Identify which cell holds the provided text, then report its [x, y] central coordinate. 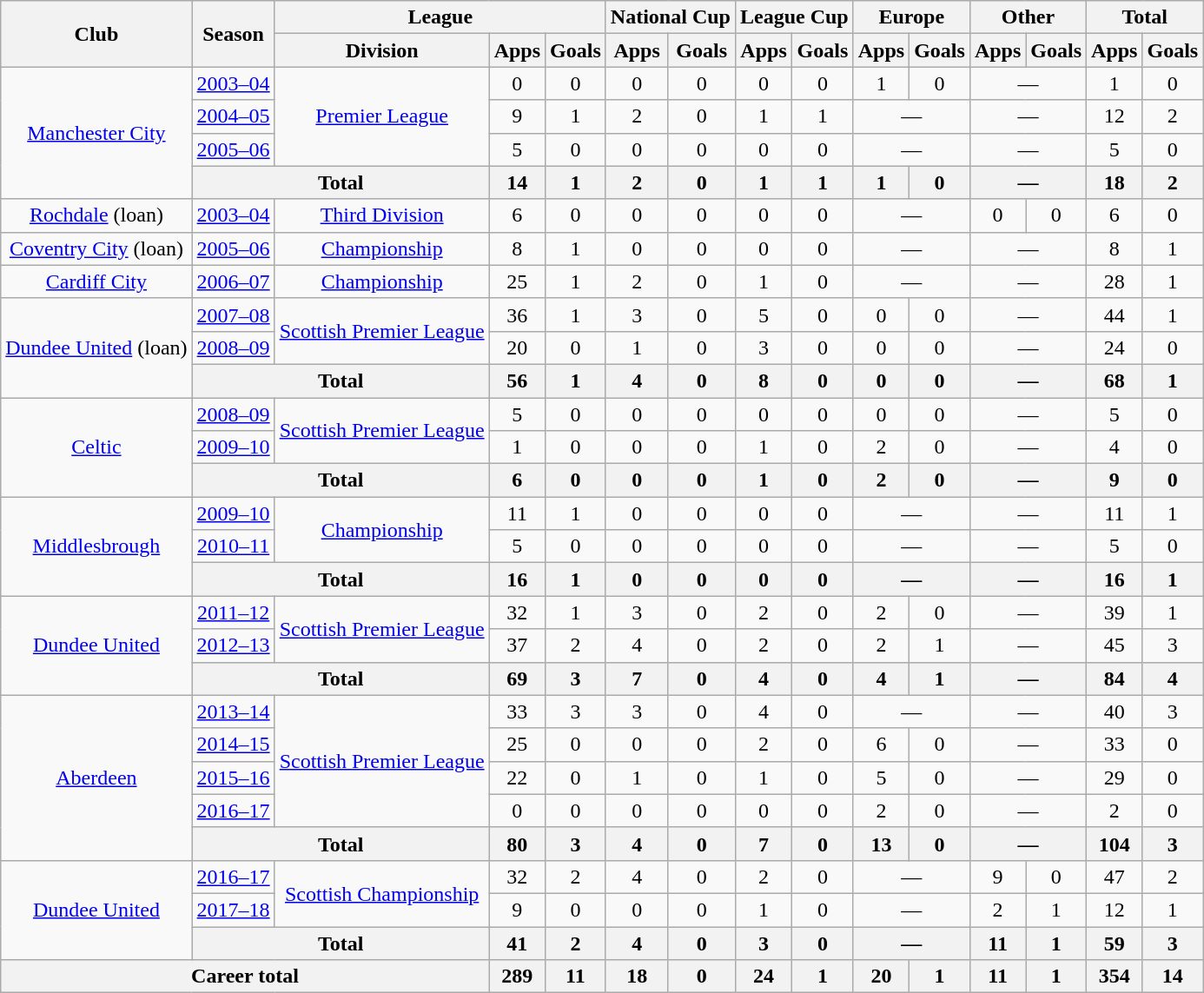
29 [1115, 778]
Premier League [382, 116]
44 [1115, 314]
League Cup [794, 17]
League [440, 17]
2014–15 [233, 745]
Scottish Championship [382, 893]
289 [517, 976]
354 [1115, 976]
Third Division [382, 215]
84 [1115, 679]
2017–18 [233, 910]
Club [96, 34]
Middlesbrough [96, 546]
Celtic [96, 447]
69 [517, 679]
39 [1115, 612]
Cardiff City [96, 281]
41 [517, 943]
45 [1115, 645]
Division [382, 50]
Europe [911, 17]
37 [517, 645]
2010–11 [233, 546]
36 [517, 314]
104 [1115, 844]
2007–08 [233, 314]
Coventry City (loan) [96, 248]
2006–07 [233, 281]
Career total [245, 976]
59 [1115, 943]
2015–16 [233, 778]
Dundee United (loan) [96, 348]
Manchester City [96, 133]
40 [1115, 712]
22 [517, 778]
Other [1028, 17]
2011–12 [233, 612]
Rochdale (loan) [96, 215]
Aberdeen [96, 778]
47 [1115, 877]
56 [517, 381]
National Cup [671, 17]
2013–14 [233, 712]
Season [233, 34]
2004–05 [233, 116]
80 [517, 844]
28 [1115, 281]
13 [881, 844]
2012–13 [233, 645]
68 [1115, 381]
